Detect which cell encompasses the target text, then output its [X, Y] center coordinate. 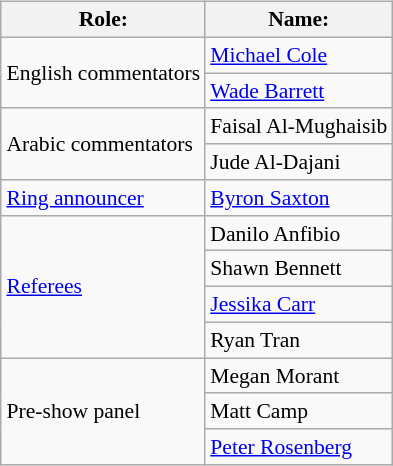
Shawn Bennett [298, 269]
English commentators [103, 72]
Faisal Al-Mughaisib [298, 126]
Byron Saxton [298, 198]
Ryan Tran [298, 340]
Megan Morant [298, 376]
Name: [298, 20]
Pre-show panel [103, 412]
Wade Barrett [298, 91]
Matt Camp [298, 411]
Ring announcer [103, 198]
Jude Al-Dajani [298, 162]
Arabic commentators [103, 144]
Referees [103, 286]
Michael Cole [298, 55]
Jessika Carr [298, 305]
Peter Rosenberg [298, 447]
Role: [103, 20]
Danilo Anfibio [298, 233]
